Scan for the cell matching the given text and deliver its (x, y) coordinate at center. 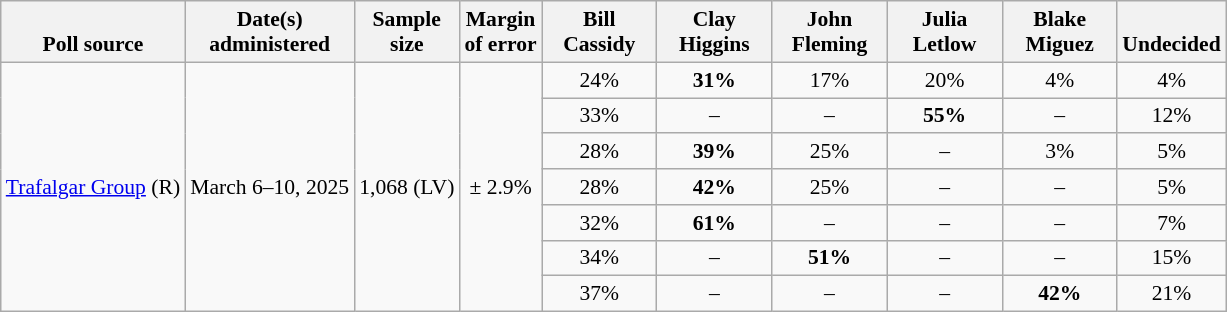
33% (600, 116)
37% (600, 294)
32% (600, 223)
Marginof error (500, 32)
34% (600, 258)
7% (1171, 223)
31% (714, 80)
Undecided (1171, 32)
JohnFleming (830, 32)
24% (600, 80)
39% (714, 152)
1,068 (LV) (406, 186)
61% (714, 223)
12% (1171, 116)
17% (830, 80)
Poll source (93, 32)
ClayHiggins (714, 32)
Samplesize (406, 32)
3% (1060, 152)
BillCassidy (600, 32)
15% (1171, 258)
BlakeMiguez (1060, 32)
55% (944, 116)
JuliaLetlow (944, 32)
21% (1171, 294)
March 6–10, 2025 (270, 186)
Date(s)administered (270, 32)
± 2.9% (500, 186)
Trafalgar Group (R) (93, 186)
20% (944, 80)
51% (830, 258)
